Scan for the cell matching the given text and deliver its (x, y) coordinate at center. 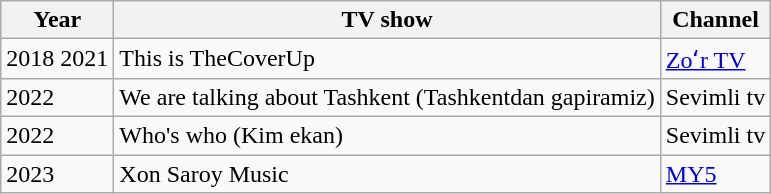
MY5 (715, 173)
2023 (58, 173)
Channel (715, 20)
TV show (387, 20)
Who's who (Kim ekan) (387, 135)
This is TheCoverUp (387, 59)
Zoʻr TV (715, 59)
We are talking about Tashkent (Tashkentdan gapiramiz) (387, 97)
Xon Saroy Music (387, 173)
2018 2021 (58, 59)
Year (58, 20)
